Pinpoint the cell where the given text exists, returning its (x, y) midpoint coordinate. 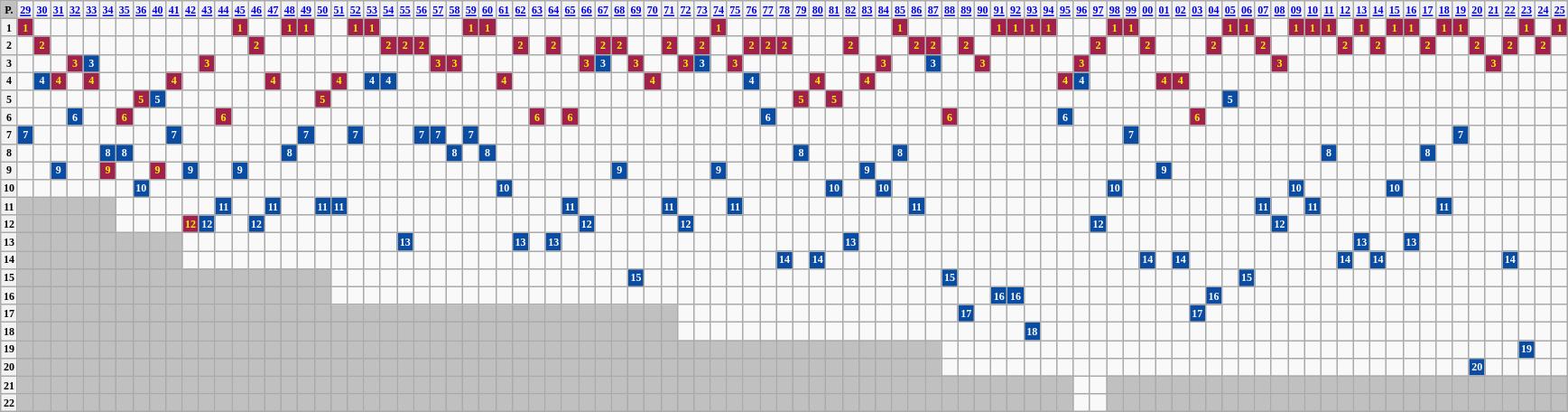
62 (520, 10)
25 (1560, 10)
79 (801, 10)
72 (685, 10)
74 (719, 10)
87 (932, 10)
P. (9, 10)
73 (702, 10)
77 (768, 10)
64 (553, 10)
43 (207, 10)
02 (1181, 10)
09 (1296, 10)
91 (999, 10)
51 (339, 10)
67 (603, 10)
58 (454, 10)
36 (141, 10)
63 (537, 10)
99 (1131, 10)
97 (1098, 10)
88 (950, 10)
85 (900, 10)
42 (190, 10)
04 (1213, 10)
59 (471, 10)
03 (1197, 10)
71 (669, 10)
78 (784, 10)
93 (1032, 10)
45 (240, 10)
56 (422, 10)
53 (372, 10)
98 (1115, 10)
41 (174, 10)
94 (1048, 10)
68 (619, 10)
54 (388, 10)
29 (25, 10)
52 (356, 10)
06 (1247, 10)
90 (982, 10)
08 (1279, 10)
30 (42, 10)
46 (256, 10)
47 (273, 10)
55 (405, 10)
81 (834, 10)
00 (1147, 10)
32 (75, 10)
82 (850, 10)
35 (125, 10)
83 (867, 10)
33 (91, 10)
92 (1016, 10)
40 (157, 10)
61 (504, 10)
96 (1081, 10)
80 (818, 10)
66 (587, 10)
48 (290, 10)
50 (322, 10)
01 (1164, 10)
31 (59, 10)
84 (884, 10)
69 (636, 10)
57 (438, 10)
34 (107, 10)
95 (1065, 10)
60 (487, 10)
24 (1543, 10)
49 (306, 10)
76 (751, 10)
75 (735, 10)
89 (966, 10)
70 (653, 10)
44 (223, 10)
07 (1263, 10)
05 (1230, 10)
65 (570, 10)
86 (916, 10)
23 (1526, 10)
